From the cell containing the given text, extract its center point as [X, Y] coordinate. 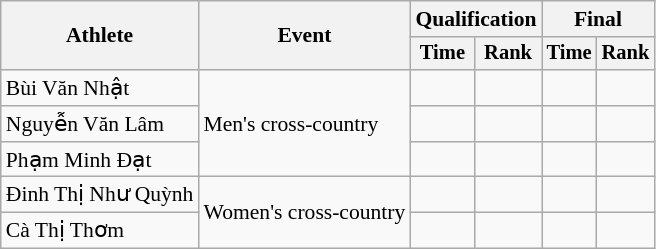
Women's cross-country [304, 212]
Nguyễn Văn Lâm [100, 124]
Event [304, 36]
Đinh Thị Như Quỳnh [100, 195]
Cà Thị Thơm [100, 231]
Men's cross-country [304, 124]
Qualification [476, 19]
Phạm Minh Đạt [100, 160]
Athlete [100, 36]
Final [598, 19]
Bùi Văn Nhật [100, 88]
